From the cell containing the given text, extract its center point as (X, Y) coordinate. 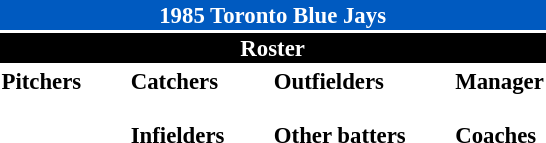
Roster (272, 48)
1985 Toronto Blue Jays (272, 15)
